Identify which cell holds the provided text, then report its [X, Y] central coordinate. 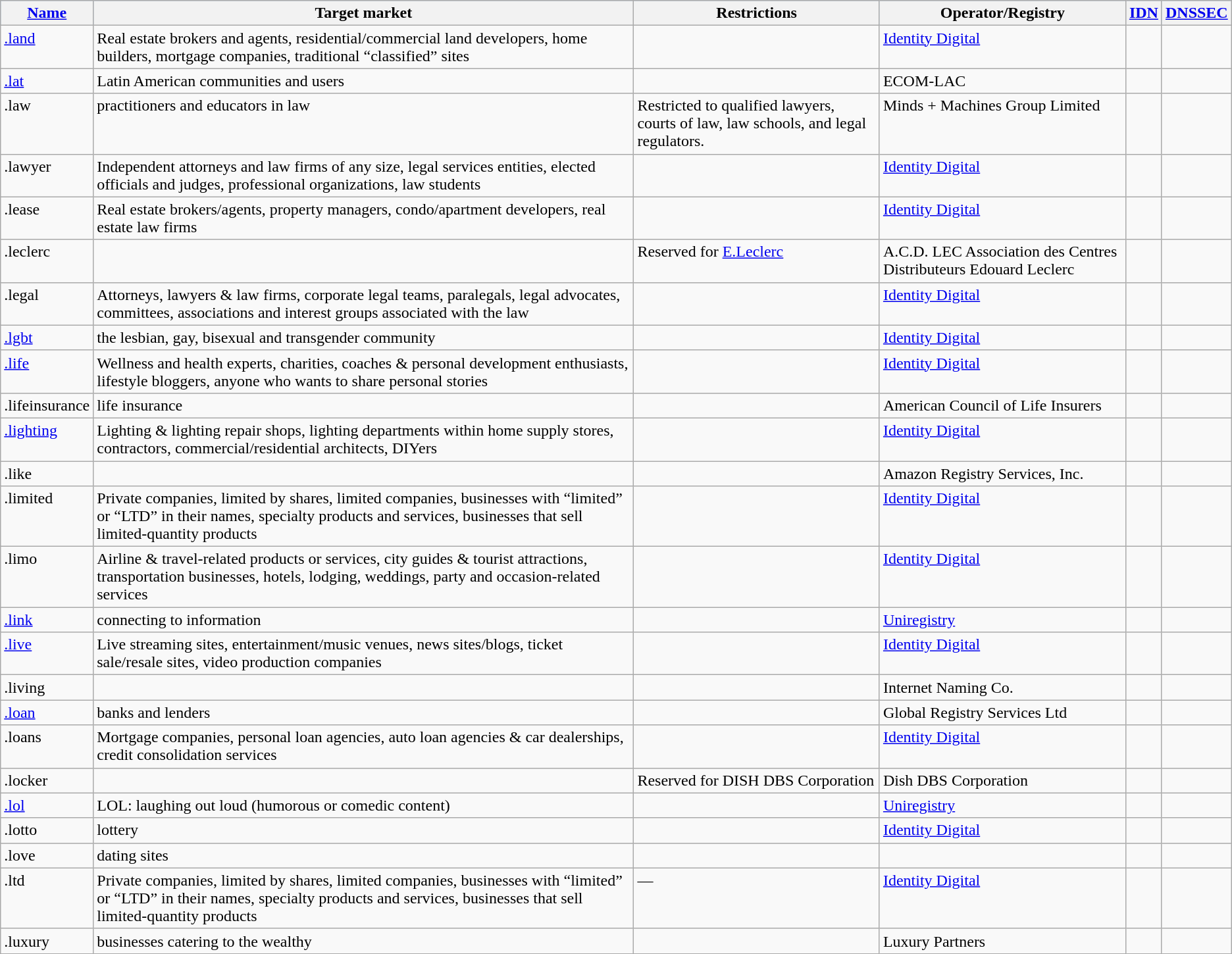
.legal [47, 304]
Reserved for E.Leclerc [757, 261]
American Council of Life Insurers [1002, 405]
Target market [363, 13]
.limited [47, 516]
businesses catering to the wealthy [363, 941]
.love [47, 855]
IDN [1144, 13]
.lat [47, 81]
Luxury Partners [1002, 941]
.living [47, 688]
Latin American communities and users [363, 81]
Real estate brokers/agents, property managers, condo/apartment developers, real estate law firms [363, 218]
Restrictions [757, 13]
Real estate brokers and agents, residential/commercial land developers, home builders, mortgage companies, traditional “classified” sites [363, 47]
.law [47, 124]
connecting to information [363, 620]
.like [47, 473]
— [757, 898]
Internet Naming Co. [1002, 688]
Mortgage companies, personal loan agencies, auto loan agencies & car dealerships, credit consolidation services [363, 746]
.lgbt [47, 338]
ECOM-LAC [1002, 81]
Independent attorneys and law firms of any size, legal services entities, elected officials and judges, professional organizations, law students [363, 175]
Dish DBS Corporation [1002, 780]
.limo [47, 577]
.live [47, 654]
Wellness and health experts, charities, coaches & personal development enthusiasts, lifestyle bloggers, anyone who wants to share personal stories [363, 371]
.ltd [47, 898]
Live streaming sites, entertainment/music venues, news sites/blogs, ticket sale/resale sites, video production companies [363, 654]
DNSSEC [1196, 13]
Operator/Registry [1002, 13]
.luxury [47, 941]
life insurance [363, 405]
Lighting & lighting repair shops, lighting departments within home supply stores, contractors, commercial/residential architects, DIYers [363, 439]
.lighting [47, 439]
banks and lenders [363, 713]
Name [47, 13]
dating sites [363, 855]
Amazon Registry Services, Inc. [1002, 473]
practitioners and educators in law [363, 124]
.lawyer [47, 175]
Reserved for DISH DBS Corporation [757, 780]
.loans [47, 746]
.lol [47, 805]
Global Registry Services Ltd [1002, 713]
.land [47, 47]
Restricted to qualified lawyers, courts of law, law schools, and legal regulators. [757, 124]
the lesbian, gay, bisexual and transgender community [363, 338]
.lotto [47, 830]
.loan [47, 713]
.leclerc [47, 261]
A.C.D. LEC Association des Centres Distributeurs Edouard Leclerc [1002, 261]
lottery [363, 830]
.lifeinsurance [47, 405]
.lease [47, 218]
LOL: laughing out loud (humorous or comedic content) [363, 805]
.locker [47, 780]
Minds + Machines Group Limited [1002, 124]
.link [47, 620]
.life [47, 371]
